Output the (X, Y) coordinate of the center of the cell containing the given text.  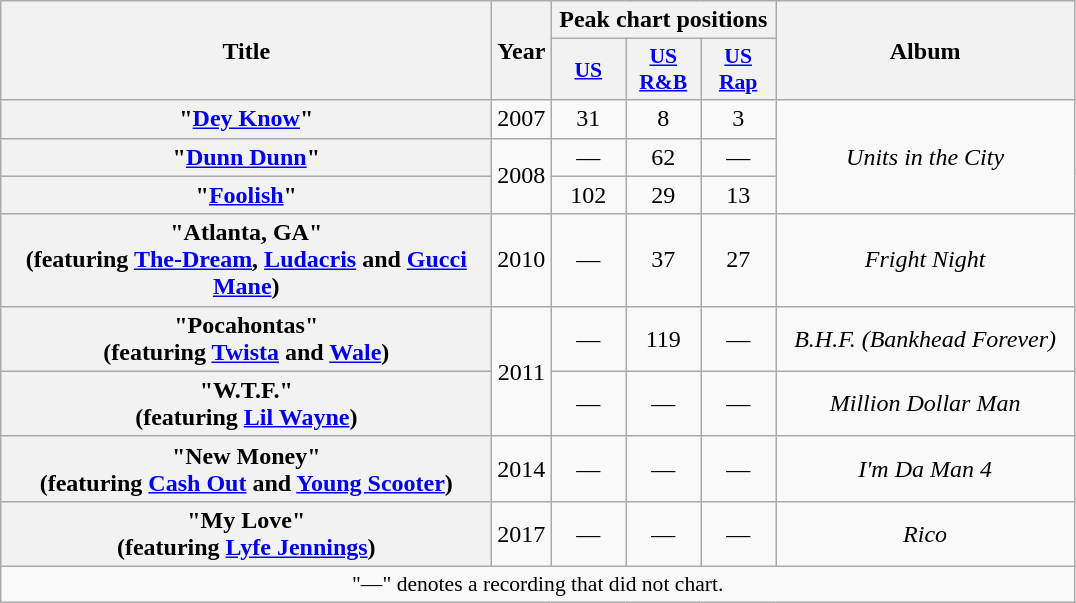
2014 (522, 468)
"W.T.F."(featuring Lil Wayne) (246, 404)
I'm Da Man 4 (926, 468)
"Pocahontas"(featuring Twista and Wale) (246, 338)
8 (664, 119)
62 (664, 157)
119 (664, 338)
Title (246, 50)
2017 (522, 534)
Rico (926, 534)
Units in the City (926, 157)
US (588, 70)
Year (522, 50)
USR&B (664, 70)
Peak chart positions (664, 20)
"Atlanta, GA"(featuring The-Dream, Ludacris and Gucci Mane) (246, 260)
"My Love" (featuring Lyfe Jennings) (246, 534)
USRap (738, 70)
B.H.F. (Bankhead Forever) (926, 338)
31 (588, 119)
Million Dollar Man (926, 404)
2010 (522, 260)
Album (926, 50)
Fright Night (926, 260)
29 (664, 195)
13 (738, 195)
37 (664, 260)
102 (588, 195)
"Dunn Dunn" (246, 157)
27 (738, 260)
2011 (522, 371)
"Dey Know" (246, 119)
"—" denotes a recording that did not chart. (538, 584)
"New Money"(featuring Cash Out and Young Scooter) (246, 468)
3 (738, 119)
"Foolish" (246, 195)
2007 (522, 119)
2008 (522, 176)
